From the cell containing the given text, extract its center point as (x, y) coordinate. 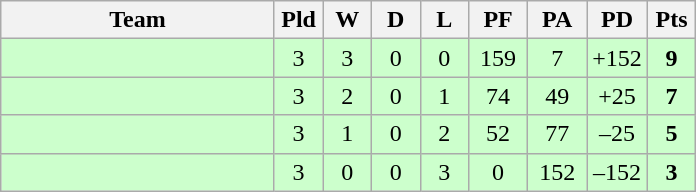
159 (498, 58)
PD (618, 20)
9 (672, 58)
D (396, 20)
–152 (618, 172)
Pts (672, 20)
Team (138, 20)
77 (558, 134)
74 (498, 96)
+25 (618, 96)
PA (558, 20)
+152 (618, 58)
152 (558, 172)
5 (672, 134)
L (444, 20)
49 (558, 96)
Pld (298, 20)
W (348, 20)
52 (498, 134)
PF (498, 20)
–25 (618, 134)
